Return the (X, Y) coordinate for the center point of the cell that contains the specified text.  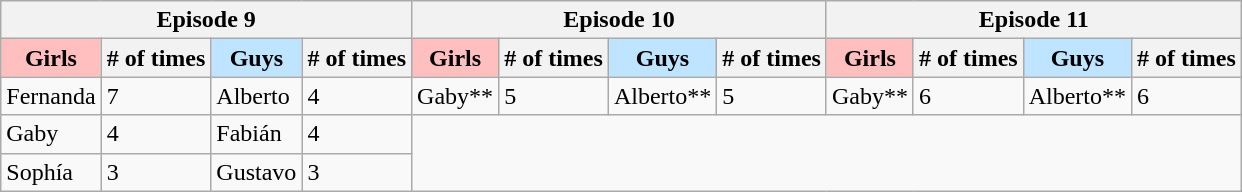
Alberto (256, 96)
Fernanda (51, 96)
Fabián (256, 134)
Episode 11 (1034, 20)
Gaby (51, 134)
Gustavo (256, 172)
Sophía (51, 172)
7 (156, 96)
Episode 10 (620, 20)
Episode 9 (206, 20)
